Find where the given text appears and provide that cell's center as [X, Y] coordinate. 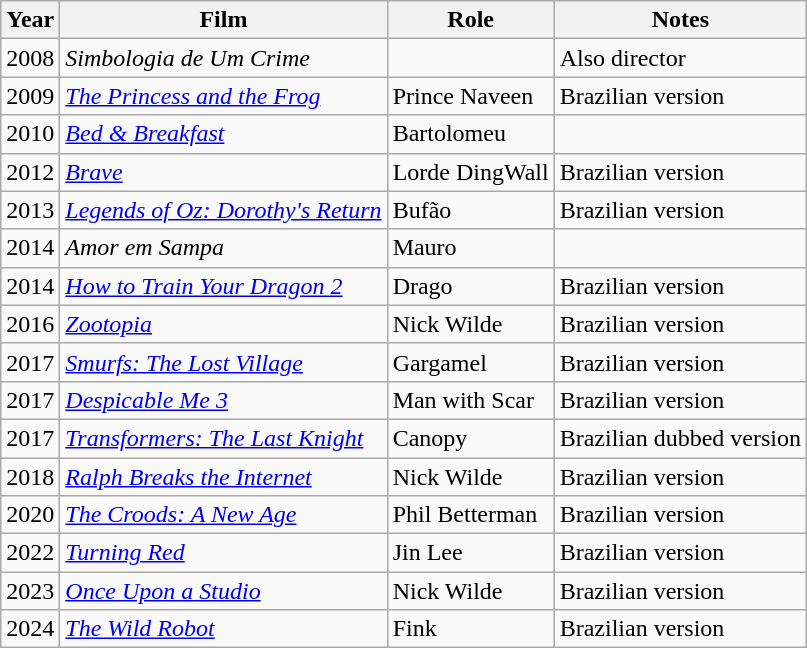
How to Train Your Dragon 2 [224, 286]
Mauro [470, 248]
2016 [30, 324]
Phil Betterman [470, 515]
Film [224, 20]
Zootopia [224, 324]
Despicable Me 3 [224, 400]
2013 [30, 210]
The Princess and the Frog [224, 96]
2012 [30, 172]
Man with Scar [470, 400]
Brave [224, 172]
Bartolomeu [470, 134]
Bed & Breakfast [224, 134]
Simbologia de Um Crime [224, 58]
Lorde DingWall [470, 172]
2009 [30, 96]
2022 [30, 553]
Also director [680, 58]
Gargamel [470, 362]
2008 [30, 58]
Year [30, 20]
Canopy [470, 438]
Ralph Breaks the Internet [224, 477]
The Croods: A New Age [224, 515]
2010 [30, 134]
Fink [470, 629]
Transformers: The Last Knight [224, 438]
2024 [30, 629]
2018 [30, 477]
2023 [30, 591]
Bufão [470, 210]
Prince Naveen [470, 96]
Legends of Oz: Dorothy's Return [224, 210]
Smurfs: The Lost Village [224, 362]
Notes [680, 20]
Once Upon a Studio [224, 591]
The Wild Robot [224, 629]
2020 [30, 515]
Amor em Sampa [224, 248]
Turning Red [224, 553]
Role [470, 20]
Brazilian dubbed version [680, 438]
Drago [470, 286]
Jin Lee [470, 553]
